Detect which cell encompasses the target text, then output its (X, Y) center coordinate. 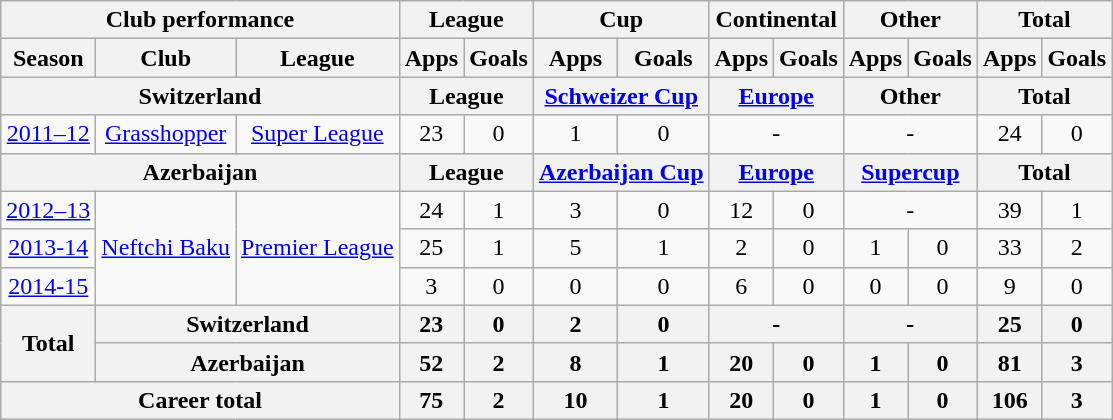
Schweizer Cup (621, 96)
Supercup (910, 172)
106 (1009, 400)
52 (431, 362)
Season (48, 58)
Cup (621, 20)
6 (741, 286)
81 (1009, 362)
5 (575, 248)
75 (431, 400)
39 (1009, 210)
Premier League (318, 248)
Azerbaijan Cup (621, 172)
2012–13 (48, 210)
2011–12 (48, 134)
9 (1009, 286)
Club (166, 58)
2014-15 (48, 286)
Super League (318, 134)
Neftchi Baku (166, 248)
2013-14 (48, 248)
8 (575, 362)
Grasshopper (166, 134)
Career total (200, 400)
33 (1009, 248)
12 (741, 210)
Continental (776, 20)
10 (575, 400)
Club performance (200, 20)
